Locate the cell with the specified text and output its (x, y) center coordinate. 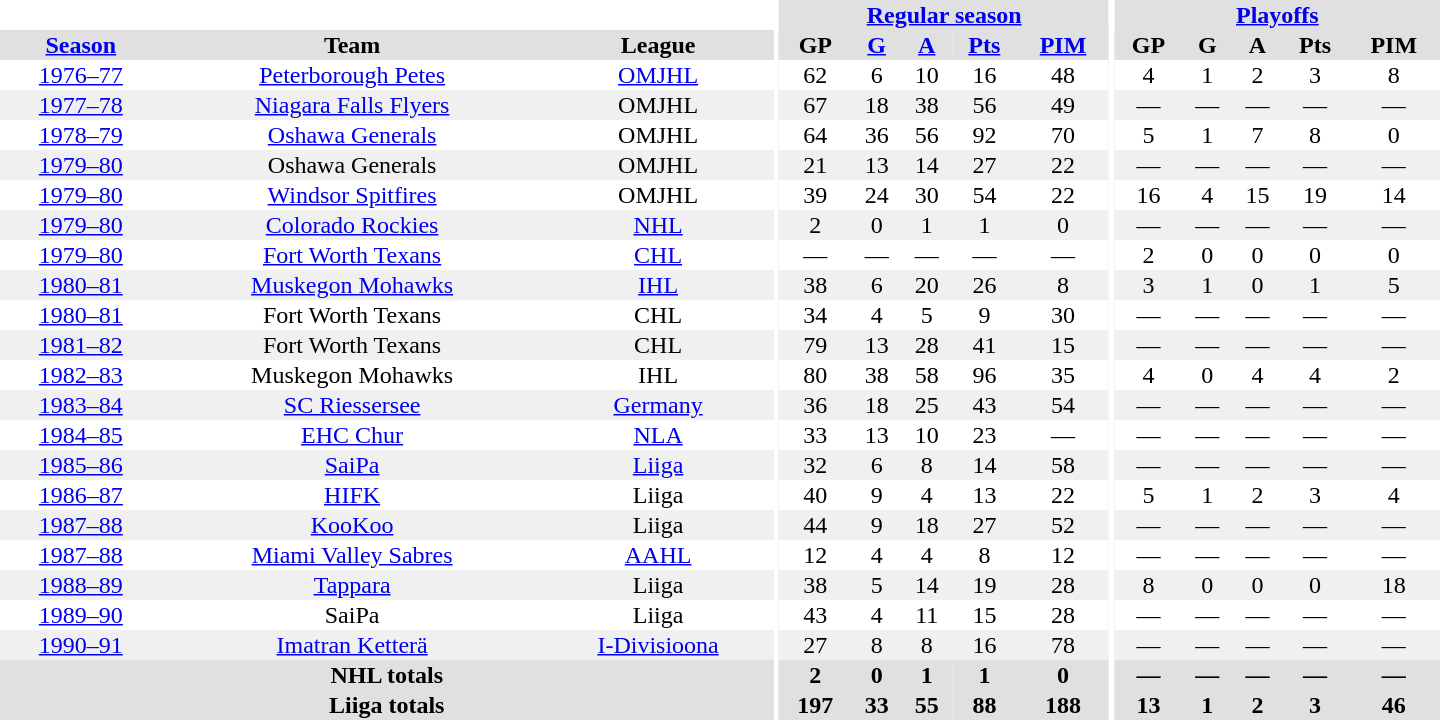
78 (1063, 645)
1983–84 (81, 405)
Tappara (352, 585)
79 (815, 345)
46 (1394, 705)
44 (815, 525)
24 (877, 195)
70 (1063, 135)
1984–85 (81, 435)
Season (81, 45)
48 (1063, 75)
67 (815, 105)
96 (984, 375)
Liiga totals (387, 705)
26 (984, 285)
88 (984, 705)
49 (1063, 105)
197 (815, 705)
11 (927, 615)
35 (1063, 375)
23 (984, 435)
92 (984, 135)
1981–82 (81, 345)
80 (815, 375)
1990–91 (81, 645)
Peterborough Petes (352, 75)
20 (927, 285)
NLA (658, 435)
25 (927, 405)
32 (815, 465)
Regular season (944, 15)
39 (815, 195)
1978–79 (81, 135)
League (658, 45)
7 (1257, 135)
I-Divisioona (658, 645)
AAHL (658, 555)
EHC Chur (352, 435)
1977–78 (81, 105)
NHL totals (387, 675)
KooKoo (352, 525)
Germany (658, 405)
Imatran Ketterä (352, 645)
NHL (658, 225)
SC Riessersee (352, 405)
1985–86 (81, 465)
1988–89 (81, 585)
34 (815, 315)
1986–87 (81, 495)
1989–90 (81, 615)
Team (352, 45)
Windsor Spitfires (352, 195)
HIFK (352, 495)
Miami Valley Sabres (352, 555)
52 (1063, 525)
Niagara Falls Flyers (352, 105)
40 (815, 495)
Colorado Rockies (352, 225)
188 (1063, 705)
Playoffs (1278, 15)
41 (984, 345)
55 (927, 705)
21 (815, 165)
64 (815, 135)
1976–77 (81, 75)
62 (815, 75)
1982–83 (81, 375)
